Determine the [x, y] coordinate at the center of the cell enclosing the given text.  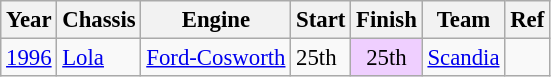
1996 [29, 58]
Ford-Cosworth [216, 58]
Engine [216, 20]
Ref [528, 20]
Team [464, 20]
Scandia [464, 58]
Chassis [99, 20]
Start [321, 20]
Year [29, 20]
Lola [99, 58]
Finish [386, 20]
